Pinpoint the cell where the given text exists, returning its [x, y] midpoint coordinate. 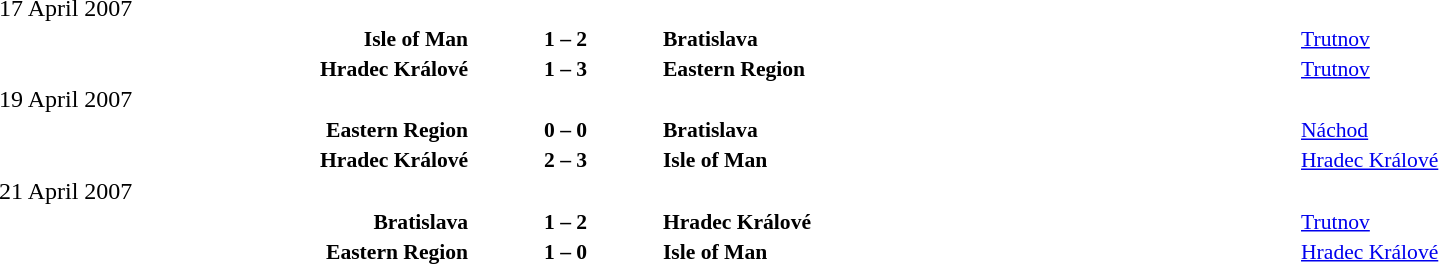
Eastern Region [980, 68]
Hradec Králové [980, 222]
0 – 0 [566, 130]
Isle of Man [980, 160]
1 – 3 [566, 68]
2 – 3 [566, 160]
